Identify which cell holds the provided text, then report its (x, y) central coordinate. 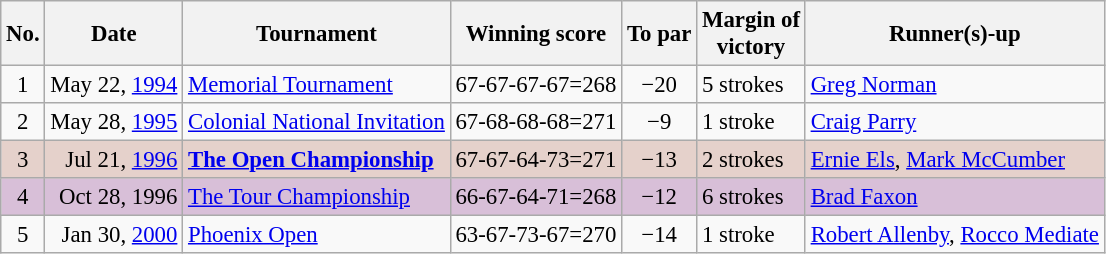
6 strokes (752, 197)
2 (23, 122)
3 (23, 160)
Brad Faxon (954, 197)
Robert Allenby, Rocco Mediate (954, 235)
The Tour Championship (316, 197)
−13 (660, 160)
Runner(s)-up (954, 34)
67-67-64-73=271 (536, 160)
−20 (660, 85)
Phoenix Open (316, 235)
−14 (660, 235)
May 22, 1994 (114, 85)
To par (660, 34)
67-68-68-68=271 (536, 122)
The Open Championship (316, 160)
66-67-64-71=268 (536, 197)
Craig Parry (954, 122)
−9 (660, 122)
4 (23, 197)
1 (23, 85)
Colonial National Invitation (316, 122)
63-67-73-67=270 (536, 235)
May 28, 1995 (114, 122)
2 strokes (752, 160)
Jan 30, 2000 (114, 235)
Tournament (316, 34)
Ernie Els, Mark McCumber (954, 160)
Date (114, 34)
Memorial Tournament (316, 85)
5 strokes (752, 85)
67-67-67-67=268 (536, 85)
Margin ofvictory (752, 34)
Winning score (536, 34)
No. (23, 34)
5 (23, 235)
Oct 28, 1996 (114, 197)
Jul 21, 1996 (114, 160)
−12 (660, 197)
Greg Norman (954, 85)
